Search for the cell housing the specified text and yield its (x, y) center coordinate. 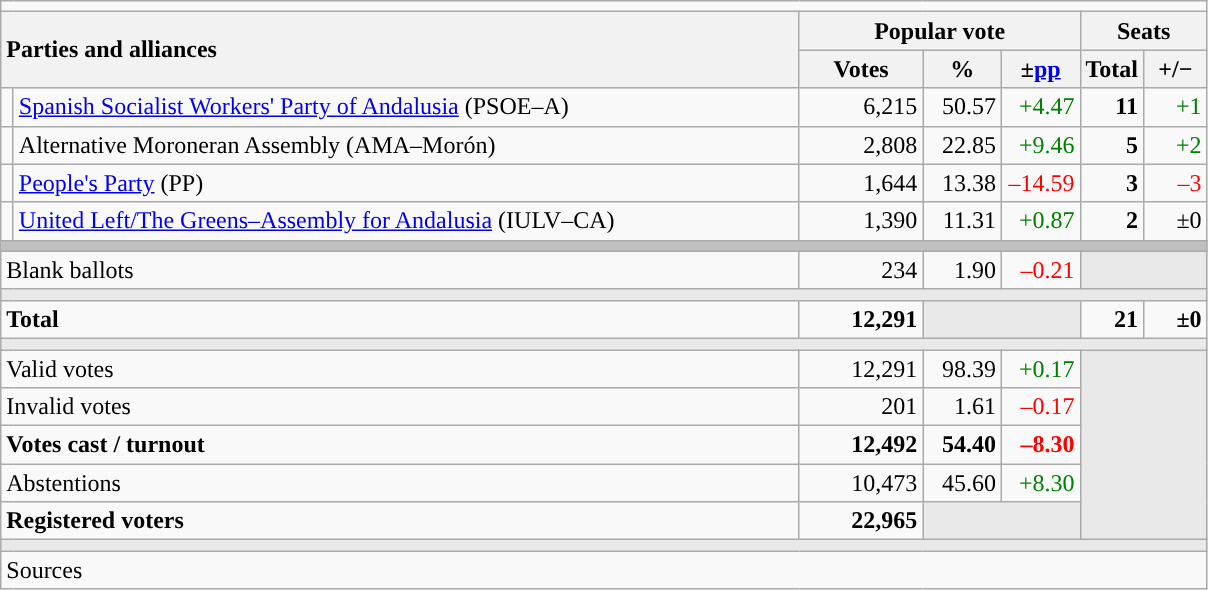
+2 (1176, 145)
54.40 (962, 445)
5 (1112, 145)
1.61 (962, 407)
Spanish Socialist Workers' Party of Andalusia (PSOE–A) (406, 107)
6,215 (861, 107)
13.38 (962, 183)
45.60 (962, 483)
People's Party (PP) (406, 183)
1,390 (861, 221)
–0.21 (1040, 270)
–0.17 (1040, 407)
Registered voters (400, 521)
Valid votes (400, 369)
22,965 (861, 521)
+9.46 (1040, 145)
10,473 (861, 483)
+0.87 (1040, 221)
11 (1112, 107)
+1 (1176, 107)
% (962, 69)
Votes (861, 69)
Blank ballots (400, 270)
Alternative Moroneran Assembly (AMA–Morón) (406, 145)
22.85 (962, 145)
50.57 (962, 107)
98.39 (962, 369)
±pp (1040, 69)
Abstentions (400, 483)
Parties and alliances (400, 50)
Sources (604, 570)
Seats (1144, 31)
+0.17 (1040, 369)
Popular vote (940, 31)
2 (1112, 221)
11.31 (962, 221)
–8.30 (1040, 445)
Invalid votes (400, 407)
21 (1112, 319)
1.90 (962, 270)
3 (1112, 183)
United Left/The Greens–Assembly for Andalusia (IULV–CA) (406, 221)
2,808 (861, 145)
234 (861, 270)
+8.30 (1040, 483)
+4.47 (1040, 107)
1,644 (861, 183)
12,492 (861, 445)
–3 (1176, 183)
–14.59 (1040, 183)
201 (861, 407)
Votes cast / turnout (400, 445)
+/− (1176, 69)
